Return the [X, Y] coordinate for the center point of the cell that contains the specified text.  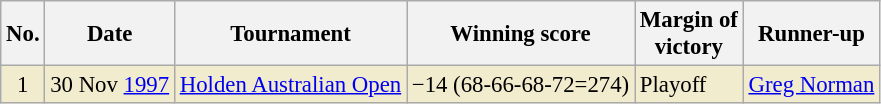
Tournament [290, 34]
Margin ofvictory [688, 34]
Playoff [688, 85]
−14 (68-66-68-72=274) [520, 85]
Greg Norman [811, 85]
Date [110, 34]
1 [23, 85]
30 Nov 1997 [110, 85]
Holden Australian Open [290, 85]
No. [23, 34]
Winning score [520, 34]
Runner-up [811, 34]
